Find where the given text appears and provide that cell's center as [X, Y] coordinate. 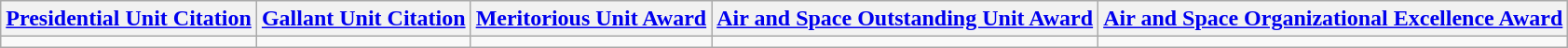
Presidential Unit Citation [129, 19]
Air and Space Outstanding Unit Award [906, 19]
Gallant Unit Citation [363, 19]
Air and Space Organizational Excellence Award [1333, 19]
Meritorious Unit Award [591, 19]
